Provide the (x, y) coordinate of the cell's center where the given text is located.  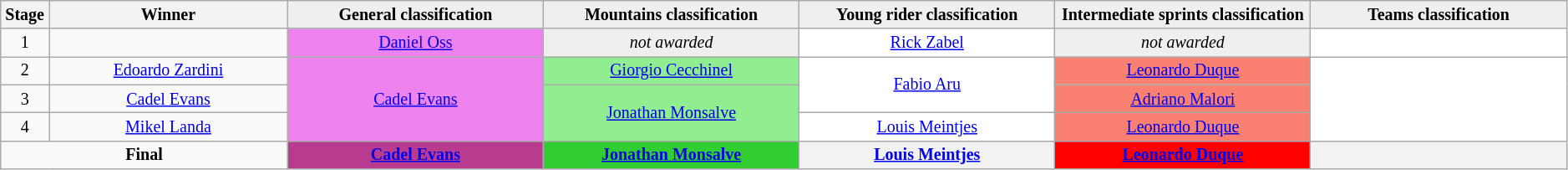
Fabio Aru (927, 85)
Adriano Malori (1183, 99)
Teams classification (1439, 15)
4 (25, 127)
Winner (169, 15)
Mountains classification (671, 15)
General classification (415, 15)
2 (25, 70)
1 (25, 44)
Giorgio Cecchinel (671, 70)
Rick Zabel (927, 44)
Daniel Oss (415, 44)
Young rider classification (927, 15)
Intermediate sprints classification (1183, 15)
Edoardo Zardini (169, 70)
3 (25, 99)
Mikel Landa (169, 127)
Stage (25, 15)
Final (145, 154)
